Locate the cell with the specified text and output its (X, Y) center coordinate. 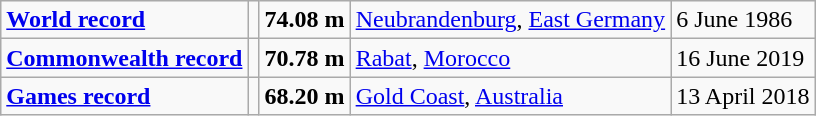
6 June 1986 (743, 20)
13 April 2018 (743, 96)
Rabat, Morocco (510, 58)
Neubrandenburg, East Germany (510, 20)
70.78 m (304, 58)
Gold Coast, Australia (510, 96)
74.08 m (304, 20)
Games record (124, 96)
68.20 m (304, 96)
Commonwealth record (124, 58)
16 June 2019 (743, 58)
World record (124, 20)
